Return [x, y] of the center of cell containing provided text 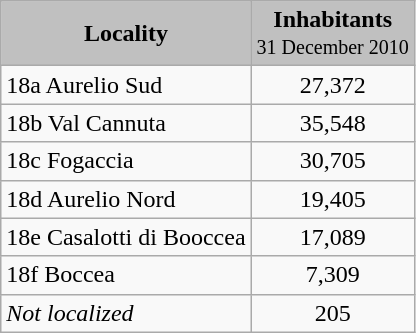
Locality [126, 34]
18b Val Cannuta [126, 123]
7,309 [332, 275]
18a Aurelio Sud [126, 85]
Inhabitants31 December 2010 [332, 34]
18d Aurelio Nord [126, 199]
19,405 [332, 199]
18c Fogaccia [126, 161]
17,089 [332, 237]
27,372 [332, 85]
Not localized [126, 313]
18f Boccea [126, 275]
35,548 [332, 123]
18e Casalotti di Booccea [126, 237]
30,705 [332, 161]
205 [332, 313]
